Return (x, y) of the center of cell containing provided text 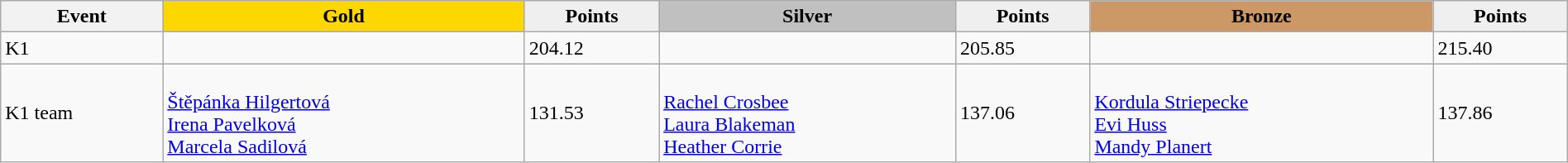
Rachel CrosbeeLaura BlakemanHeather Corrie (807, 113)
131.53 (591, 113)
Silver (807, 17)
137.86 (1500, 113)
Kordula StriepeckeEvi HussMandy Planert (1262, 113)
K1 team (82, 113)
Event (82, 17)
Štěpánka HilgertováIrena PavelkováMarcela Sadilová (344, 113)
204.12 (591, 48)
205.85 (1022, 48)
K1 (82, 48)
215.40 (1500, 48)
Gold (344, 17)
Bronze (1262, 17)
137.06 (1022, 113)
